Search for the cell housing the specified text and yield its (x, y) center coordinate. 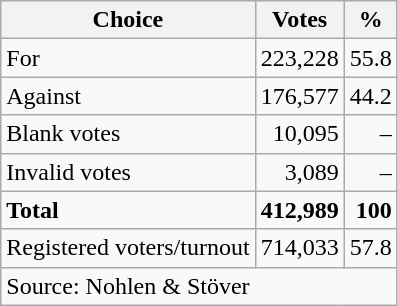
Blank votes (128, 134)
55.8 (370, 58)
Total (128, 210)
Source: Nohlen & Stöver (199, 286)
44.2 (370, 96)
714,033 (300, 248)
% (370, 20)
176,577 (300, 96)
For (128, 58)
Votes (300, 20)
Against (128, 96)
Invalid votes (128, 172)
100 (370, 210)
412,989 (300, 210)
223,228 (300, 58)
Choice (128, 20)
3,089 (300, 172)
10,095 (300, 134)
57.8 (370, 248)
Registered voters/turnout (128, 248)
